Output the (X, Y) coordinate of the center of the cell containing the given text.  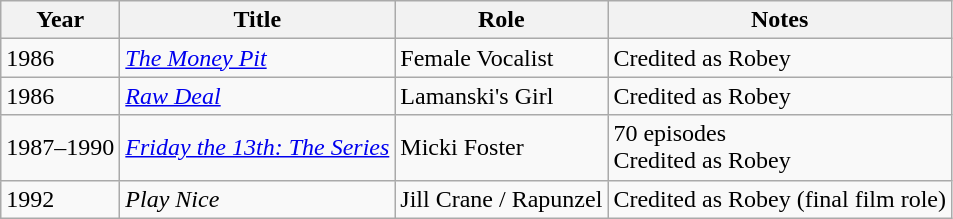
Play Nice (258, 199)
Year (60, 20)
Female Vocalist (502, 58)
Title (258, 20)
Credited as Robey (final film role) (780, 199)
The Money Pit (258, 58)
Notes (780, 20)
Lamanski's Girl (502, 96)
Friday the 13th: The Series (258, 148)
Jill Crane / Rapunzel (502, 199)
Raw Deal (258, 96)
70 episodesCredited as Robey (780, 148)
Role (502, 20)
1987–1990 (60, 148)
1992 (60, 199)
Micki Foster (502, 148)
